Capture the cell that displays the provided text and extract its (X, Y) central coordinate. 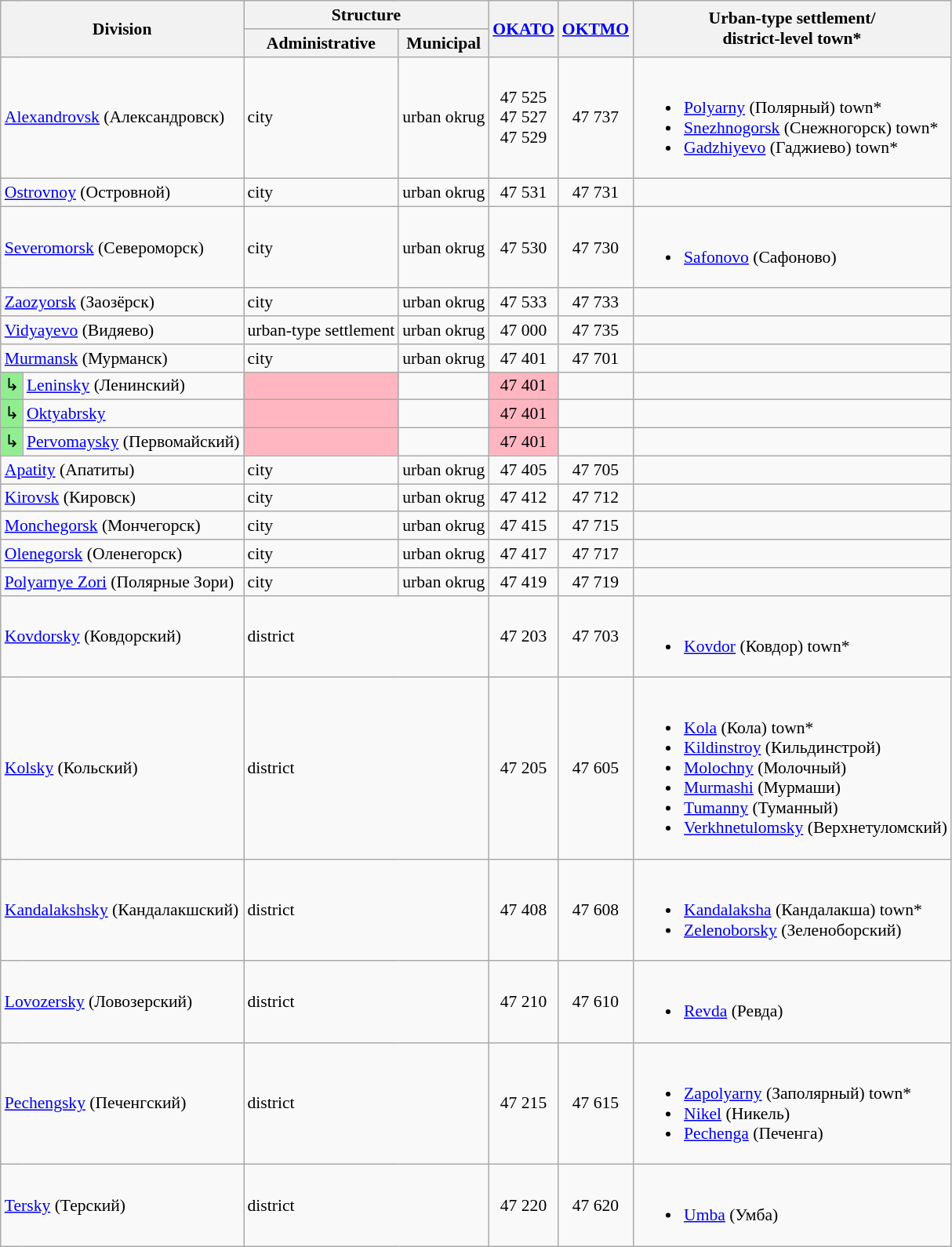
47 408 (523, 911)
47 705 (596, 470)
Kandalakshsky (Кандалакшский) (122, 911)
47 215 (523, 1104)
47 717 (596, 554)
Polyarny (Полярный) town*Snezhnogorsk (Снежногорск) town*Gadzhiyevo (Гаджиево) town* (792, 118)
47 533 (523, 303)
Kovdor (Ковдор) town* (792, 636)
Severomorsk (Североморск) (122, 247)
47 417 (523, 554)
47 203 (523, 636)
47 608 (596, 911)
Zapolyarny (Заполярный) town*Nikel (Никель)Pechenga (Печенга) (792, 1104)
Revda (Ревда) (792, 1002)
Kandalaksha (Кандалакша) town*Zelenoborsky (Зеленоборский) (792, 911)
47 610 (596, 1002)
OKTMO (596, 28)
47 415 (523, 526)
Umba (Умба) (792, 1205)
Lovozersky (Ловозерский) (122, 1002)
Division (122, 28)
47 730 (596, 247)
Kola (Кола) town*Kildinstroy (Кильдинстрой)Molochny (Молочный)Murmashi (Мурмаши)Tumanny (Туманный)Verkhnetulomsky (Верхнетуломский) (792, 769)
47 737 (596, 118)
47 412 (523, 498)
Zaozyorsk (Заозёрск) (122, 303)
Tersky (Терский) (122, 1205)
Structure (365, 15)
Kovdorsky (Ковдорский) (122, 636)
OKATO (523, 28)
Kolsky (Кольский) (122, 769)
47 205 (523, 769)
47 210 (523, 1002)
Oktyabrsky (133, 414)
47 615 (596, 1104)
47 52547 52747 529 (523, 118)
47 531 (523, 193)
Urban-type settlement/district-level town* (792, 28)
Olenegorsk (Оленегорск) (122, 554)
47 419 (523, 582)
Polyarnye Zori (Полярные Зори) (122, 582)
47 701 (596, 358)
Pervomaysky (Первомайский) (133, 442)
47 620 (596, 1205)
Apatity (Апатиты) (122, 470)
Ostrovnoy (Островной) (122, 193)
47 733 (596, 303)
Murmansk (Мурманск) (122, 358)
Municipal (444, 43)
Kirovsk (Кировск) (122, 498)
Administrative (321, 43)
47 719 (596, 582)
Leninsky (Ленинский) (133, 386)
47 735 (596, 330)
urban-type settlement (321, 330)
47 715 (596, 526)
47 000 (523, 330)
47 703 (596, 636)
47 731 (596, 193)
47 605 (596, 769)
47 712 (596, 498)
47 530 (523, 247)
Alexandrovsk (Александровск) (122, 118)
47 405 (523, 470)
Pechengsky (Печенгский) (122, 1104)
47 220 (523, 1205)
Safonovo (Сафоново) (792, 247)
Vidyayevo (Видяево) (122, 330)
Monchegorsk (Мончегорск) (122, 526)
